Determine the (X, Y) coordinate at the center of the cell enclosing the given text.  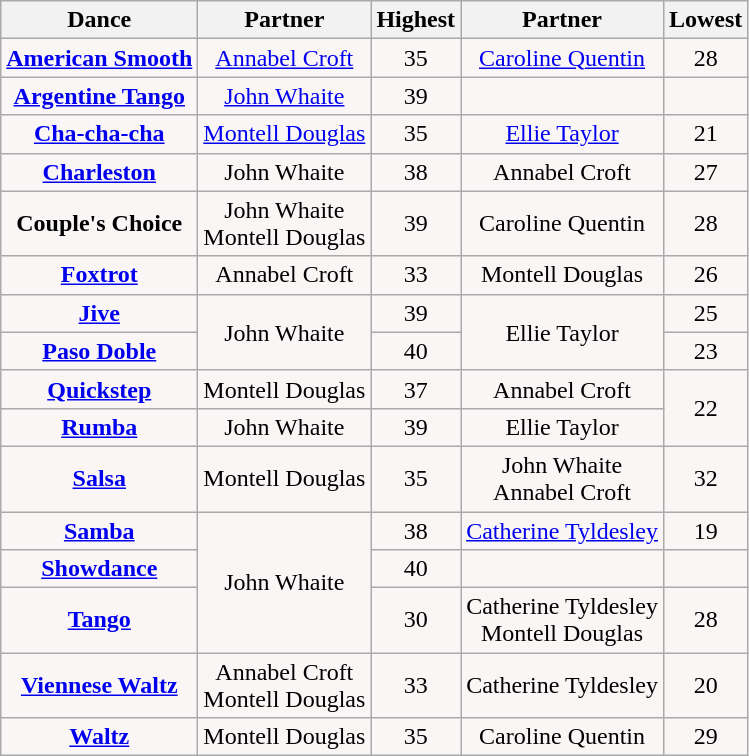
30 (416, 620)
Dance (100, 20)
32 (705, 478)
Rumba (100, 427)
21 (705, 134)
27 (705, 172)
Foxtrot (100, 275)
37 (416, 389)
Catherine TyldesleyMontell Douglas (562, 620)
American Smooth (100, 58)
Waltz (100, 737)
Tango (100, 620)
23 (705, 351)
John WhaiteMontell Douglas (284, 224)
20 (705, 686)
Paso Doble (100, 351)
Jive (100, 313)
Annabel CroftMontell Douglas (284, 686)
19 (705, 531)
Argentine Tango (100, 96)
26 (705, 275)
Samba (100, 531)
Highest (416, 20)
Couple's Choice (100, 224)
29 (705, 737)
Salsa (100, 478)
Showdance (100, 569)
25 (705, 313)
Quickstep (100, 389)
Cha-cha-cha (100, 134)
Viennese Waltz (100, 686)
22 (705, 408)
John WhaiteAnnabel Croft (562, 478)
Lowest (705, 20)
Charleston (100, 172)
